Locate the cell with the specified text and output its [x, y] center coordinate. 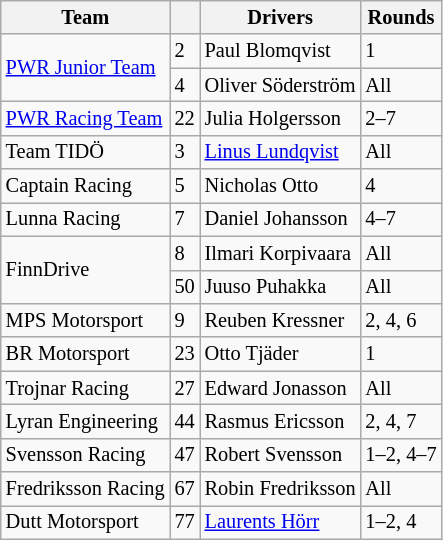
Dutt Motorsport [86, 522]
4–7 [402, 219]
Drivers [280, 17]
77 [185, 522]
Reuben Kressner [280, 320]
1–2, 4 [402, 522]
Robert Svensson [280, 455]
Laurents Hörr [280, 522]
67 [185, 489]
Edward Jonasson [280, 388]
47 [185, 455]
Rasmus Ericsson [280, 421]
8 [185, 253]
PWR Racing Team [86, 118]
Lunna Racing [86, 219]
Julia Holgersson [280, 118]
Otto Tjäder [280, 354]
Fredriksson Racing [86, 489]
Nicholas Otto [280, 186]
Lyran Engineering [86, 421]
50 [185, 287]
Linus Lundqvist [280, 152]
Team TIDÖ [86, 152]
7 [185, 219]
2 [185, 51]
44 [185, 421]
5 [185, 186]
23 [185, 354]
Rounds [402, 17]
1–2, 4–7 [402, 455]
FinnDrive [86, 270]
Paul Blomqvist [280, 51]
Juuso Puhakka [280, 287]
Trojnar Racing [86, 388]
22 [185, 118]
9 [185, 320]
2, 4, 6 [402, 320]
Robin Fredriksson [280, 489]
BR Motorsport [86, 354]
3 [185, 152]
Svensson Racing [86, 455]
PWR Junior Team [86, 68]
2, 4, 7 [402, 421]
MPS Motorsport [86, 320]
Team [86, 17]
Daniel Johansson [280, 219]
Ilmari Korpivaara [280, 253]
Captain Racing [86, 186]
27 [185, 388]
2–7 [402, 118]
Oliver Söderström [280, 85]
